Scan for the cell matching the given text and deliver its [x, y] coordinate at center. 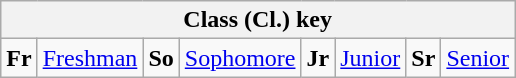
Fr [19, 58]
Sr [424, 58]
So [161, 58]
Senior [478, 58]
Freshman [90, 58]
Sophomore [240, 58]
Junior [370, 58]
Class (Cl.) key [258, 20]
Jr [318, 58]
